Scan for the cell matching the given text and deliver its (X, Y) coordinate at center. 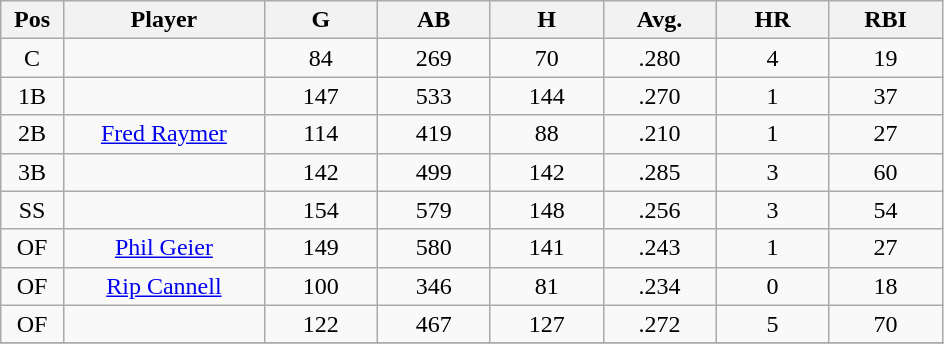
Phil Geier (164, 248)
.285 (660, 172)
Pos (32, 20)
533 (434, 96)
122 (320, 324)
154 (320, 210)
18 (886, 286)
127 (546, 324)
.272 (660, 324)
147 (320, 96)
2B (32, 134)
HR (772, 20)
148 (546, 210)
141 (546, 248)
54 (886, 210)
579 (434, 210)
3B (32, 172)
1B (32, 96)
81 (546, 286)
Player (164, 20)
.234 (660, 286)
467 (434, 324)
346 (434, 286)
19 (886, 58)
144 (546, 96)
SS (32, 210)
88 (546, 134)
G (320, 20)
Fred Raymer (164, 134)
H (546, 20)
0 (772, 286)
5 (772, 324)
100 (320, 286)
269 (434, 58)
.243 (660, 248)
499 (434, 172)
.280 (660, 58)
149 (320, 248)
4 (772, 58)
Avg. (660, 20)
C (32, 58)
580 (434, 248)
114 (320, 134)
84 (320, 58)
.210 (660, 134)
60 (886, 172)
AB (434, 20)
419 (434, 134)
.256 (660, 210)
37 (886, 96)
Rip Cannell (164, 286)
RBI (886, 20)
.270 (660, 96)
